Identify which cell holds the provided text, then report its (X, Y) central coordinate. 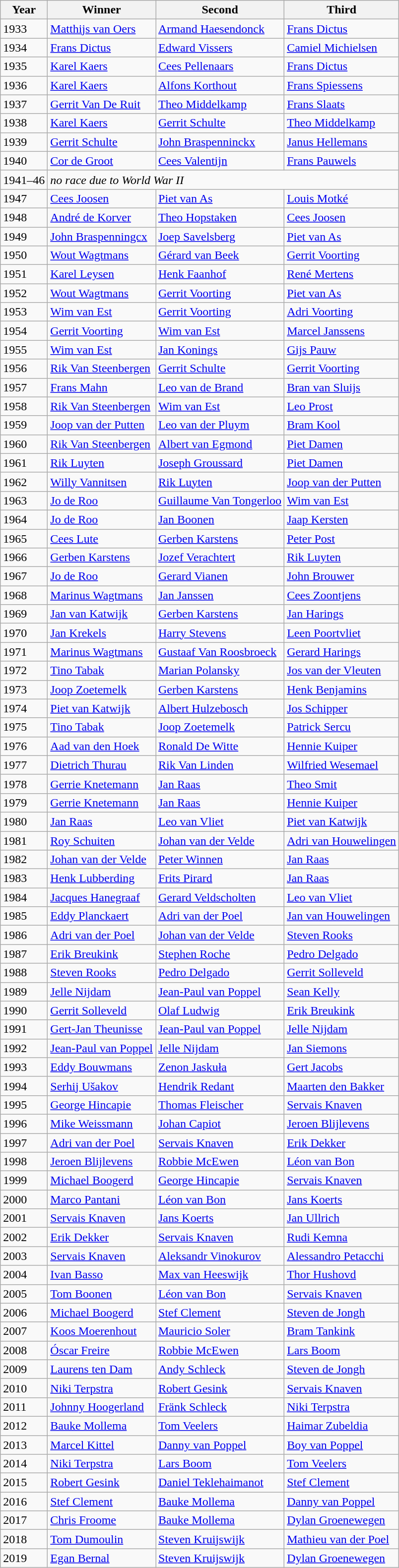
1994 (24, 1086)
Thomas Fleischer (220, 1105)
2009 (24, 1369)
Leo van der Pluym (220, 425)
Gijs Pauw (341, 350)
Mathieu van der Poel (341, 1539)
Olaf Ludwig (220, 1010)
Janus Hellemans (341, 142)
Sean Kelly (341, 992)
Jan van Houwelingen (341, 916)
2000 (24, 1199)
Boy van Poppel (341, 1445)
Frans Mahn (102, 387)
Marco Pantani (102, 1199)
2002 (24, 1237)
Gustaaf Van Roosbroeck (220, 652)
Leen Poortvliet (341, 633)
1966 (24, 558)
1997 (24, 1142)
1969 (24, 614)
Ivan Basso (102, 1275)
Egan Bernal (102, 1558)
Johnny Hoogerland (102, 1407)
Cees Valentijn (220, 161)
Adri van Houwelingen (341, 841)
Gerrit Van De Ruit (102, 104)
Eddy Planckaert (102, 916)
Camiel Michielsen (341, 48)
2015 (24, 1483)
1953 (24, 312)
Matthijs van Oers (102, 29)
1990 (24, 1010)
Peter Post (341, 538)
Year (24, 10)
1951 (24, 274)
Jan Siemons (341, 1048)
1981 (24, 841)
1972 (24, 671)
Adri Voorting (341, 312)
2011 (24, 1407)
2007 (24, 1331)
1970 (24, 633)
1934 (24, 48)
2016 (24, 1502)
2012 (24, 1426)
Gerard Veldscholten (220, 897)
Alessandro Petacchi (341, 1256)
1978 (24, 784)
Fränk Schleck (220, 1407)
1983 (24, 878)
Bram Tankink (341, 1331)
Zenon Jaskuła (220, 1067)
1992 (24, 1048)
Aleksandr Vinokurov (220, 1256)
1955 (24, 350)
1993 (24, 1067)
Thor Hushovd (341, 1275)
Frans Spiessens (341, 85)
1967 (24, 576)
2004 (24, 1275)
Willy Vannitsen (102, 482)
1974 (24, 708)
Albert van Egmond (220, 444)
2018 (24, 1539)
John Braspenninckx (220, 142)
Leo van de Brand (220, 387)
Karel Leysen (102, 274)
Andy Schleck (220, 1369)
Theo Smit (341, 784)
Marian Polansky (220, 671)
Albert Hulzebosch (220, 708)
2013 (24, 1445)
1999 (24, 1181)
Frans Pauwels (341, 161)
Koos Moerenhout (102, 1331)
1998 (24, 1162)
1937 (24, 104)
Edward Vissers (220, 48)
1948 (24, 217)
2019 (24, 1558)
Jan Harings (341, 614)
1950 (24, 255)
Winner (102, 10)
Marcel Janssens (341, 331)
1980 (24, 821)
1964 (24, 519)
1958 (24, 406)
Rik Van Linden (220, 765)
1941–46 (24, 180)
1985 (24, 916)
1986 (24, 935)
Patrick Sercu (341, 727)
Óscar Freire (102, 1350)
1996 (24, 1124)
Henk Benjamins (341, 690)
André de Korver (102, 217)
Laurens ten Dam (102, 1369)
Tom Boonen (102, 1294)
1975 (24, 727)
Alfons Korthout (220, 85)
1957 (24, 387)
1968 (24, 595)
Theo Hopstaken (220, 217)
Jan van Katwijk (102, 614)
1965 (24, 538)
1947 (24, 198)
Hendrik Redant (220, 1086)
Frans Slaats (341, 104)
Third (341, 10)
1962 (24, 482)
Leo Prost (341, 406)
Armand Haesendonck (220, 29)
1959 (24, 425)
Jan Janssen (220, 595)
Jan Ullrich (341, 1218)
Max van Heeswijk (220, 1275)
Jos van der Vleuten (341, 671)
2003 (24, 1256)
Tom Dumoulin (102, 1539)
Henk Faanhof (220, 274)
1939 (24, 142)
1933 (24, 29)
1976 (24, 746)
Jan Konings (220, 350)
2006 (24, 1313)
1949 (24, 237)
1952 (24, 293)
Second (220, 10)
2017 (24, 1520)
1936 (24, 85)
1977 (24, 765)
1960 (24, 444)
Gerard Vianen (220, 576)
Gérard van Beek (220, 255)
Haimar Zubeldia (341, 1426)
2001 (24, 1218)
Ronald De Witte (220, 746)
Stephen Roche (220, 954)
2008 (24, 1350)
Joseph Groussard (220, 463)
Jan Krekels (102, 633)
Guillaume Van Tongerloo (220, 501)
Wilfried Wesemael (341, 765)
Jacques Hanegraaf (102, 897)
John Braspenningcx (102, 237)
Cees Lute (102, 538)
1971 (24, 652)
2014 (24, 1464)
2005 (24, 1294)
Chris Froome (102, 1520)
Mike Weissmann (102, 1124)
1979 (24, 803)
Mauricio Soler (220, 1331)
John Brouwer (341, 576)
Frits Pirard (220, 878)
Eddy Bouwmans (102, 1067)
1984 (24, 897)
Bran van Sluijs (341, 387)
Joep Savelsberg (220, 237)
Jaap Kersten (341, 519)
Johan Capiot (220, 1124)
1982 (24, 860)
Serhij Ušakov (102, 1086)
Bram Kool (341, 425)
1938 (24, 123)
Louis Motké (341, 198)
Maarten den Bakker (341, 1086)
Jozef Verachtert (220, 558)
Peter Winnen (220, 860)
1961 (24, 463)
Daniel Teklehaimanot (220, 1483)
Rudi Kemna (341, 1237)
1995 (24, 1105)
1988 (24, 973)
1973 (24, 690)
Cees Pellenaars (220, 66)
Gerard Harings (341, 652)
René Mertens (341, 274)
1935 (24, 66)
Cees Zoontjens (341, 595)
no race due to World War II (223, 180)
Dietrich Thurau (102, 765)
Gert Jacobs (341, 1067)
1989 (24, 992)
1940 (24, 161)
Harry Stevens (220, 633)
Cor de Groot (102, 161)
1954 (24, 331)
Jan Boonen (220, 519)
Aad van den Hoek (102, 746)
Gert-Jan Theunisse (102, 1029)
1991 (24, 1029)
Marcel Kittel (102, 1445)
Jos Schipper (341, 708)
Roy Schuiten (102, 841)
2010 (24, 1388)
1963 (24, 501)
Henk Lubberding (102, 878)
1987 (24, 954)
1956 (24, 369)
